Output the [x, y] coordinate of the center of the cell containing the given text.  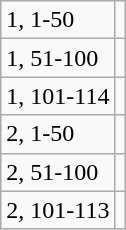
2, 101-113 [58, 210]
1, 1-50 [58, 20]
1, 51-100 [58, 58]
2, 51-100 [58, 172]
1, 101-114 [58, 96]
2, 1-50 [58, 134]
